Scan for the cell matching the given text and deliver its (x, y) coordinate at center. 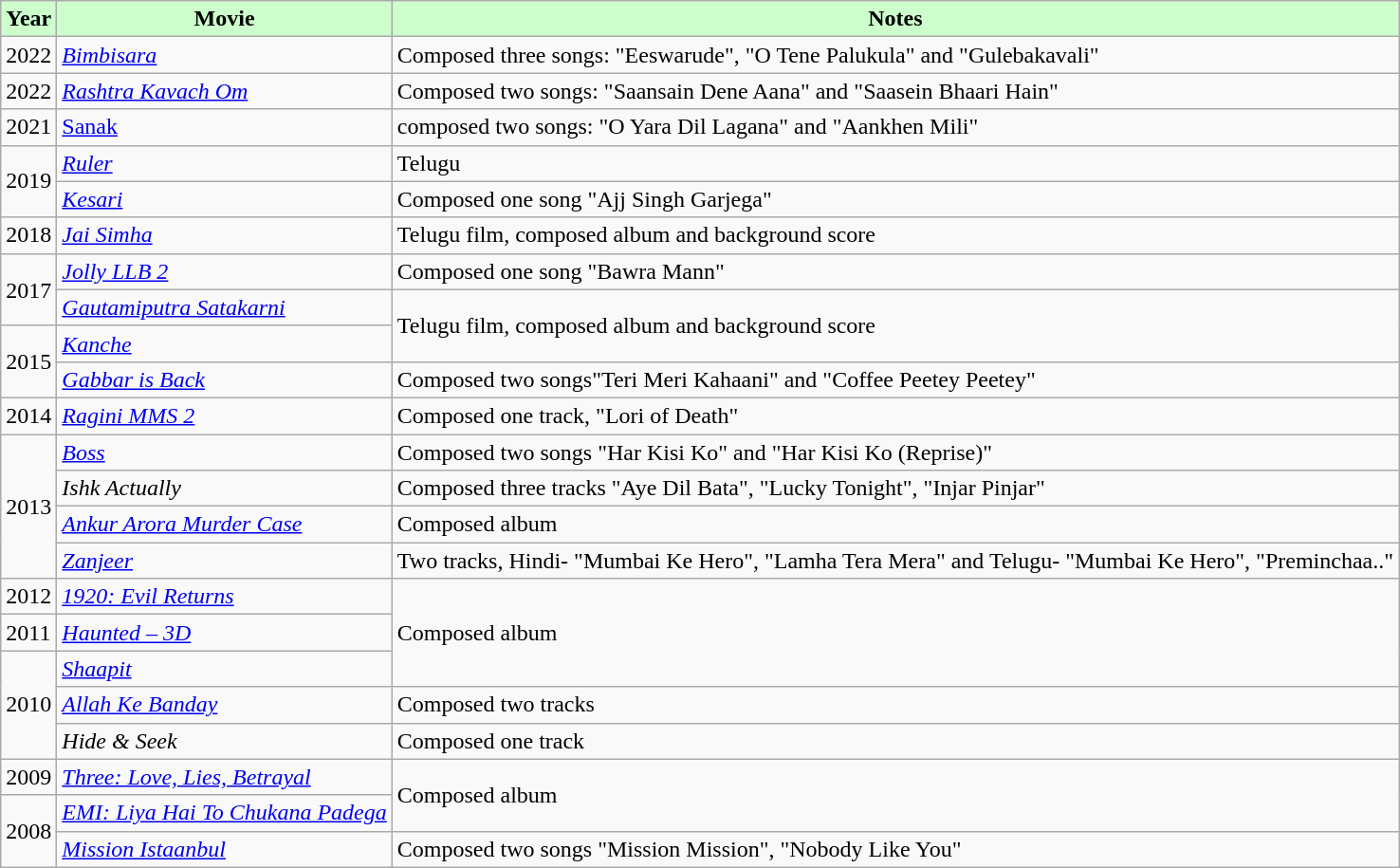
Three: Love, Lies, Betrayal (224, 777)
Composed two tracks (895, 705)
Composed two songs "Har Kisi Ko" and "Har Kisi Ko (Reprise)" (895, 452)
Allah Ke Banday (224, 705)
Notes (895, 19)
2017 (28, 289)
Year (28, 19)
Gabbar is Back (224, 379)
1920: Evil Returns (224, 597)
2015 (28, 361)
composed two songs: "O Yara Dil Lagana" and "Aankhen Mili" (895, 127)
Composed two songs: "Saansain Dene Aana" and "Saasein Bhaari Hain" (895, 91)
Composed two songs"Teri Meri Kahaani" and "Coffee Peetey Peetey" (895, 379)
2011 (28, 633)
2014 (28, 416)
Ankur Arora Murder Case (224, 525)
Composed one track (895, 741)
EMI: Liya Hai To Chukana Padega (224, 813)
2010 (28, 705)
Shaapit (224, 669)
Jai Simha (224, 235)
Ragini MMS 2 (224, 416)
Composed two songs "Mission Mission", "Nobody Like You" (895, 849)
Composed one track, "Lori of Death" (895, 416)
Haunted – 3D (224, 633)
Sanak (224, 127)
Ruler (224, 163)
2008 (28, 831)
Kesari (224, 199)
Boss (224, 452)
Two tracks, Hindi- "Mumbai Ke Hero", "Lamha Tera Mera" and Telugu- "Mumbai Ke Hero", "Preminchaa.." (895, 561)
Composed one song "Ajj Singh Garjega" (895, 199)
Kanche (224, 343)
Rashtra Kavach Om (224, 91)
Bimbisara (224, 55)
2013 (28, 507)
Telugu (895, 163)
2009 (28, 777)
Composed one song "Bawra Mann" (895, 271)
Gautamiputra Satakarni (224, 307)
Composed three tracks "Aye Dil Bata", "Lucky Tonight", "Injar Pinjar" (895, 489)
Zanjeer (224, 561)
2021 (28, 127)
Ishk Actually (224, 489)
2018 (28, 235)
Movie (224, 19)
2019 (28, 181)
Mission Istaanbul (224, 849)
Hide & Seek (224, 741)
Composed three songs: "Eeswarude", "O Tene Palukula" and "Gulebakavali" (895, 55)
2012 (28, 597)
Jolly LLB 2 (224, 271)
